Identify which cell holds the provided text, then report its (x, y) central coordinate. 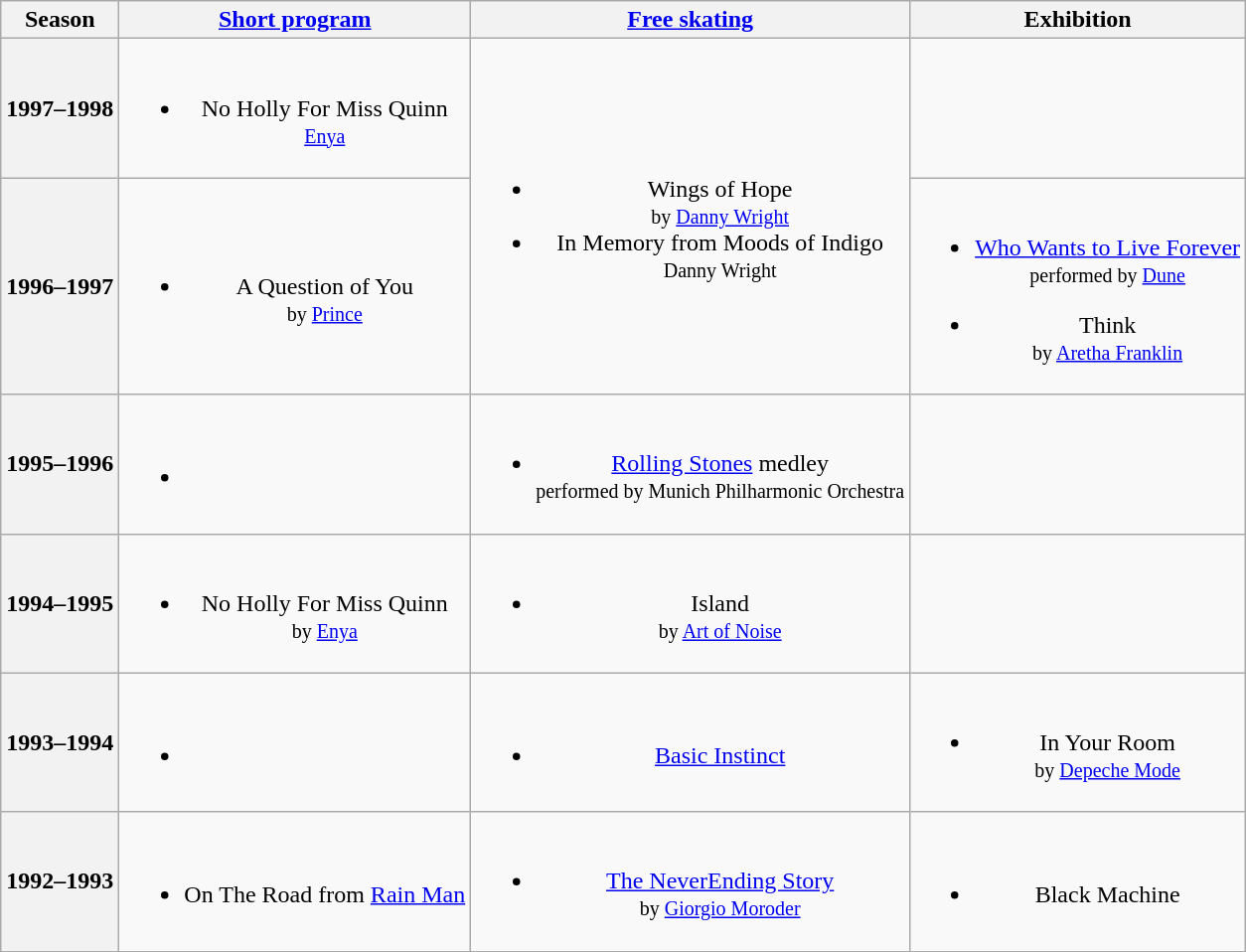
A Question of You by Prince (295, 286)
1997–1998 (60, 108)
1996–1997 (60, 286)
Who Wants to Live Forever performed by Dune Think by Aretha Franklin (1078, 286)
Basic Instinct (691, 742)
The NeverEnding Story by Giorgio Moroder (691, 881)
1993–1994 (60, 742)
Island by Art of Noise (691, 603)
Short program (295, 20)
In Your Room by Depeche Mode (1078, 742)
Free skating (691, 20)
Black Machine (1078, 881)
1994–1995 (60, 603)
No Holly For Miss Quinn Enya (295, 108)
Season (60, 20)
No Holly For Miss Quinn by Enya (295, 603)
1995–1996 (60, 464)
1992–1993 (60, 881)
Wings of Hope by Danny Wright In Memory from Moods of Indigo Danny Wright (691, 217)
Exhibition (1078, 20)
On The Road from Rain Man (295, 881)
Rolling Stones medley performed by Munich Philharmonic Orchestra (691, 464)
